For the text-containing cell, return its midpoint in [x, y] coordinate format. 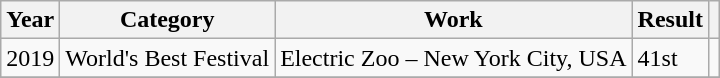
Work [454, 20]
2019 [30, 58]
41st [670, 58]
World's Best Festival [168, 58]
Category [168, 20]
Year [30, 20]
Electric Zoo – New York City, USA [454, 58]
Result [670, 20]
